Search for the cell housing the specified text and yield its (x, y) center coordinate. 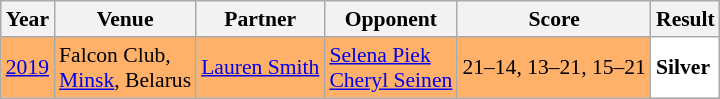
Opponent (390, 19)
Venue (125, 19)
2019 (28, 68)
Selena Piek Cheryl Seinen (390, 68)
21–14, 13–21, 15–21 (554, 68)
Year (28, 19)
Result (686, 19)
Score (554, 19)
Falcon Club,Minsk, Belarus (125, 68)
Lauren Smith (260, 68)
Silver (686, 68)
Partner (260, 19)
